Detect which cell encompasses the target text, then output its (x, y) center coordinate. 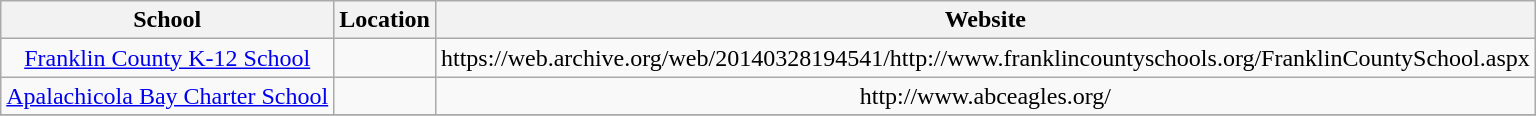
School (168, 20)
http://www.abceagles.org/ (985, 96)
https://web.archive.org/web/20140328194541/http://www.franklincountyschools.org/FranklinCountySchool.aspx (985, 58)
Apalachicola Bay Charter School (168, 96)
Location (385, 20)
Website (985, 20)
Franklin County K-12 School (168, 58)
